For the text-containing cell, return its midpoint in (X, Y) coordinate format. 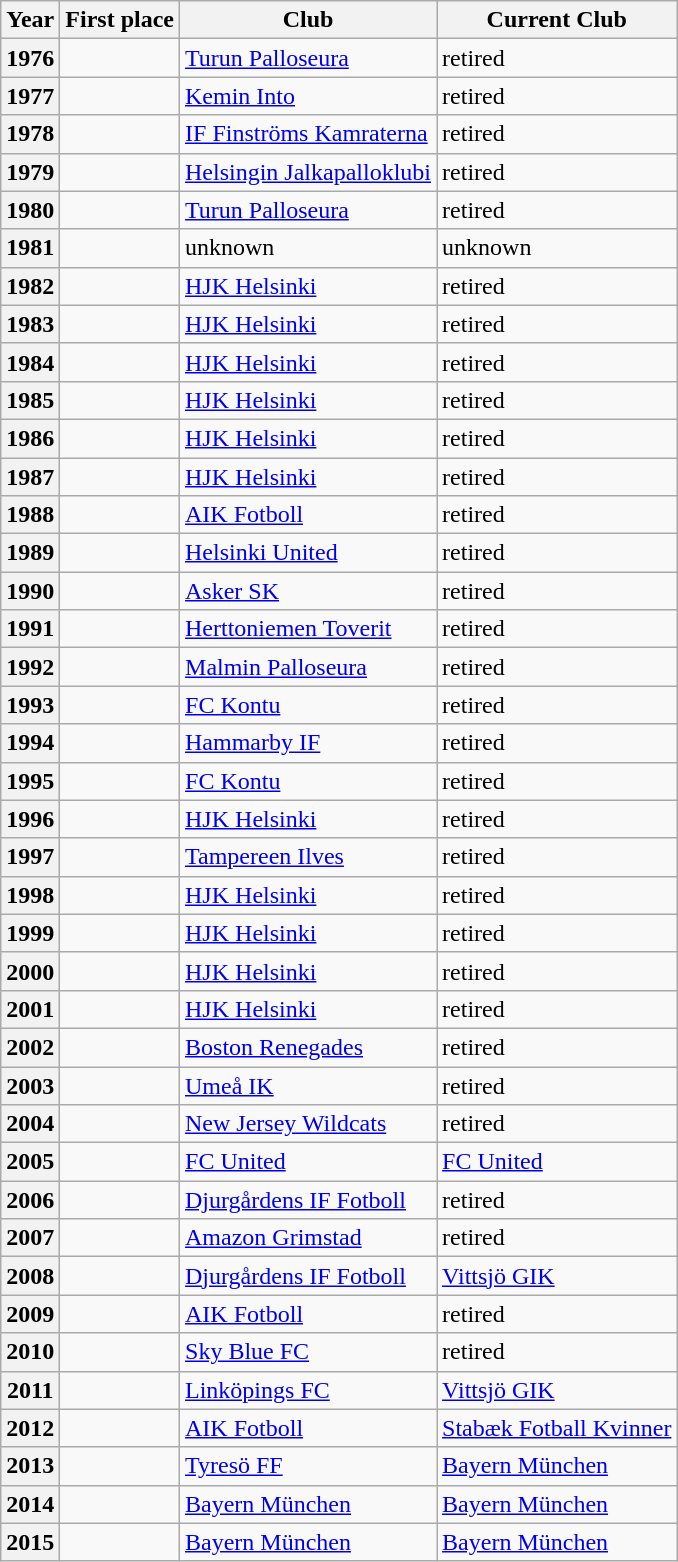
1990 (30, 591)
1985 (30, 400)
1981 (30, 248)
1998 (30, 895)
2010 (30, 1352)
2005 (30, 1162)
1987 (30, 477)
2009 (30, 1314)
2007 (30, 1238)
IF Finströms Kamraterna (308, 134)
1988 (30, 515)
Helsinki United (308, 553)
1979 (30, 172)
1986 (30, 438)
1996 (30, 819)
1994 (30, 743)
Hammarby IF (308, 743)
Stabæk Fotball Kvinner (557, 1428)
2008 (30, 1276)
1980 (30, 210)
2001 (30, 1009)
2003 (30, 1085)
1984 (30, 362)
Linköpings FC (308, 1390)
Current Club (557, 20)
2013 (30, 1466)
1976 (30, 58)
Helsingin Jalkapalloklubi (308, 172)
Umeå IK (308, 1085)
First place (120, 20)
2002 (30, 1047)
1999 (30, 933)
1992 (30, 667)
Asker SK (308, 591)
New Jersey Wildcats (308, 1124)
2015 (30, 1542)
2004 (30, 1124)
1991 (30, 629)
1997 (30, 857)
2014 (30, 1504)
1977 (30, 96)
1978 (30, 134)
Tyresö FF (308, 1466)
2006 (30, 1200)
1993 (30, 705)
Boston Renegades (308, 1047)
1982 (30, 286)
1989 (30, 553)
2000 (30, 971)
1995 (30, 781)
2011 (30, 1390)
2012 (30, 1428)
Year (30, 20)
1983 (30, 324)
Herttoniemen Toverit (308, 629)
Amazon Grimstad (308, 1238)
Sky Blue FC (308, 1352)
Tampereen Ilves (308, 857)
Club (308, 20)
Kemin Into (308, 96)
Malmin Palloseura (308, 667)
